Search for the cell housing the specified text and yield its (X, Y) center coordinate. 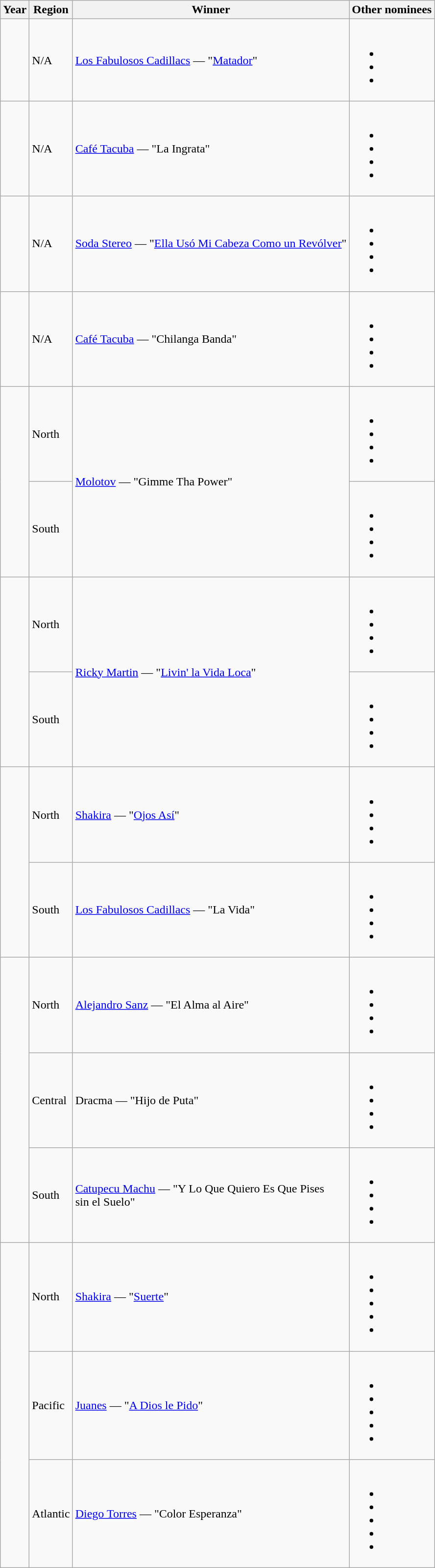
Soda Stereo — "Ella Usó Mi Cabeza Como un Revólver" (211, 244)
Los Fabulosos Cadillacs — "La Vida" (211, 910)
Los Fabulosos Cadillacs — "Matador" (211, 60)
Café Tacuba — "La Ingrata" (211, 149)
Café Tacuba — "Chilanga Banda" (211, 339)
Winner (211, 10)
Pacific (51, 1405)
Diego Torres — "Color Esperanza" (211, 1514)
Catupecu Machu — "Y Lo Que Quiero Es Que Pises sin el Suelo" (211, 1195)
Alejandro Sanz — "El Alma al Aire" (211, 1005)
Other nominees (392, 10)
Molotov — "Gimme Tha Power" (211, 481)
Central (51, 1100)
Shakira — "Ojos Así" (211, 814)
Region (51, 10)
Atlantic (51, 1514)
Shakira — "Suerte" (211, 1297)
Juanes — "A Dios le Pido" (211, 1405)
Ricky Martin — "Livin' la Vida Loca" (211, 672)
Year (15, 10)
Dracma — "Hijo de Puta" (211, 1100)
